Find where the given text appears and provide that cell's center as (X, Y) coordinate. 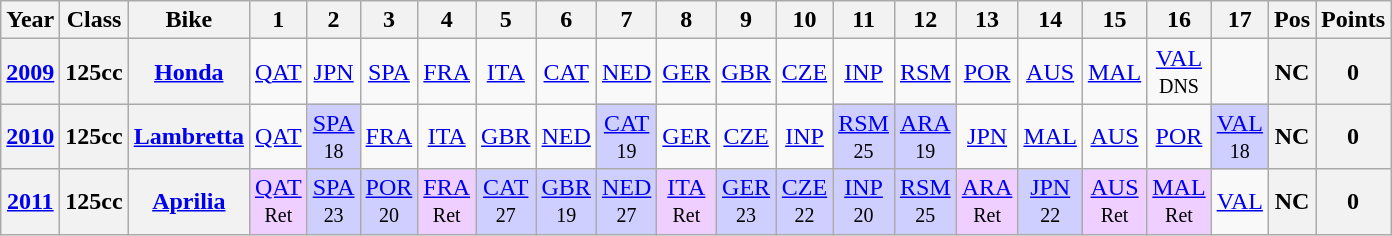
MALRet (1179, 202)
5 (506, 20)
VALDNS (1179, 72)
Pos (1292, 20)
GBR19 (566, 202)
CAT27 (506, 202)
AUSRet (1114, 202)
2010 (30, 136)
10 (804, 20)
15 (1114, 20)
7 (626, 20)
6 (566, 20)
Aprilia (188, 202)
4 (447, 20)
VAL18 (1240, 136)
2 (334, 20)
Bike (188, 20)
3 (389, 20)
Points (1354, 20)
SPA18 (334, 136)
GER23 (746, 202)
ITARet (686, 202)
NED27 (626, 202)
13 (987, 20)
12 (925, 20)
Lambretta (188, 136)
Class (94, 20)
CAT (566, 72)
9 (746, 20)
VAL (1240, 202)
ARARet (987, 202)
SPA (389, 72)
2009 (30, 72)
QATRet (278, 202)
14 (1050, 20)
8 (686, 20)
ARA19 (925, 136)
JPN22 (1050, 202)
Year (30, 20)
CZE22 (804, 202)
Honda (188, 72)
2011 (30, 202)
INP20 (864, 202)
RSM (925, 72)
CAT19 (626, 136)
11 (864, 20)
1 (278, 20)
17 (1240, 20)
FRARet (447, 202)
POR20 (389, 202)
SPA23 (334, 202)
16 (1179, 20)
